Extract the (X, Y) coordinate from the center of the cell holding the provided text.  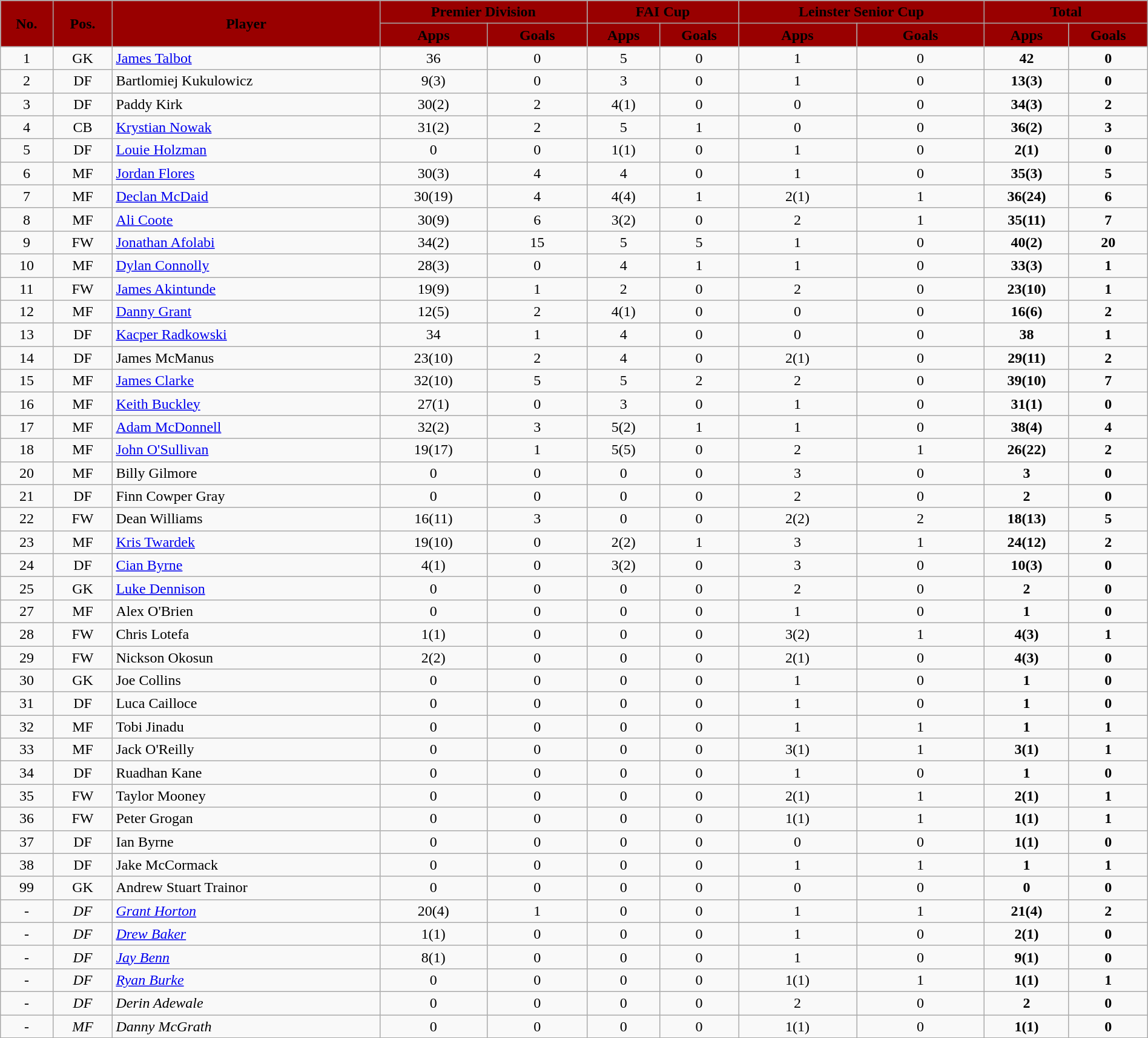
30 (27, 681)
5(2) (624, 427)
12(5) (434, 312)
40(2) (1027, 242)
Dean Williams (246, 519)
17 (27, 427)
Jordan Flores (246, 173)
Luke Dennison (246, 588)
No. (27, 24)
Luca Cailloce (246, 704)
Jay Benn (246, 957)
Alex O'Brien (246, 611)
James Clarke (246, 381)
10 (27, 265)
Finn Cowper Gray (246, 496)
36(24) (1027, 196)
42 (1027, 58)
24 (27, 565)
30(19) (434, 196)
9(3) (434, 81)
39(10) (1027, 381)
Pos. (82, 24)
27(1) (434, 404)
19(9) (434, 289)
37 (27, 842)
Total (1066, 12)
13 (27, 335)
11 (27, 289)
Paddy Kirk (246, 104)
13(3) (1027, 81)
Ali Coote (246, 219)
Nickson Okosun (246, 657)
28(3) (434, 265)
28 (27, 634)
Grant Horton (246, 911)
Drew Baker (246, 934)
35(3) (1027, 173)
Tobi Jinadu (246, 727)
31(2) (434, 127)
Danny Grant (246, 312)
35(11) (1027, 219)
27 (27, 611)
21 (27, 496)
Premier Division (483, 12)
Declan McDaid (246, 196)
10(3) (1027, 565)
Ian Byrne (246, 842)
8 (27, 219)
29(11) (1027, 358)
18 (27, 450)
9 (27, 242)
CB (82, 127)
31(1) (1027, 404)
Danny McGrath (246, 1026)
Jonathan Afolabi (246, 242)
FAI Cup (663, 12)
33 (27, 750)
4(4) (624, 196)
23 (27, 542)
18(13) (1027, 519)
30(3) (434, 173)
Joe Collins (246, 681)
Cian Byrne (246, 565)
James Talbot (246, 58)
34(3) (1027, 104)
Andrew Stuart Trainor (246, 888)
Keith Buckley (246, 404)
38(4) (1027, 427)
Kacper Radkowski (246, 335)
32 (27, 727)
Adam McDonnell (246, 427)
Ryan Burke (246, 980)
19(17) (434, 450)
29 (27, 657)
32(10) (434, 381)
Jack O'Reilly (246, 750)
Peter Grogan (246, 819)
Player (246, 24)
Chris Lotefa (246, 634)
25 (27, 588)
9(1) (1027, 957)
5(5) (624, 450)
Leinster Senior Cup (862, 12)
33(3) (1027, 265)
16 (27, 404)
Billy Gilmore (246, 473)
James Akintunde (246, 289)
16(6) (1027, 312)
32(2) (434, 427)
19(10) (434, 542)
22 (27, 519)
24(12) (1027, 542)
21(4) (1027, 911)
John O'Sullivan (246, 450)
Bartlomiej Kukulowicz (246, 81)
30(2) (434, 104)
12 (27, 312)
30(9) (434, 219)
James McManus (246, 358)
Ruadhan Kane (246, 773)
Kris Twardek (246, 542)
34(2) (434, 242)
99 (27, 888)
35 (27, 796)
Jake McCormack (246, 865)
Derin Adewale (246, 1003)
16(11) (434, 519)
Krystian Nowak (246, 127)
14 (27, 358)
Louie Holzman (246, 150)
20(4) (434, 911)
26(22) (1027, 450)
31 (27, 704)
Taylor Mooney (246, 796)
36(2) (1027, 127)
Dylan Connolly (246, 265)
8(1) (434, 957)
